Determine the (x, y) coordinate at the center of the cell enclosing the given text.  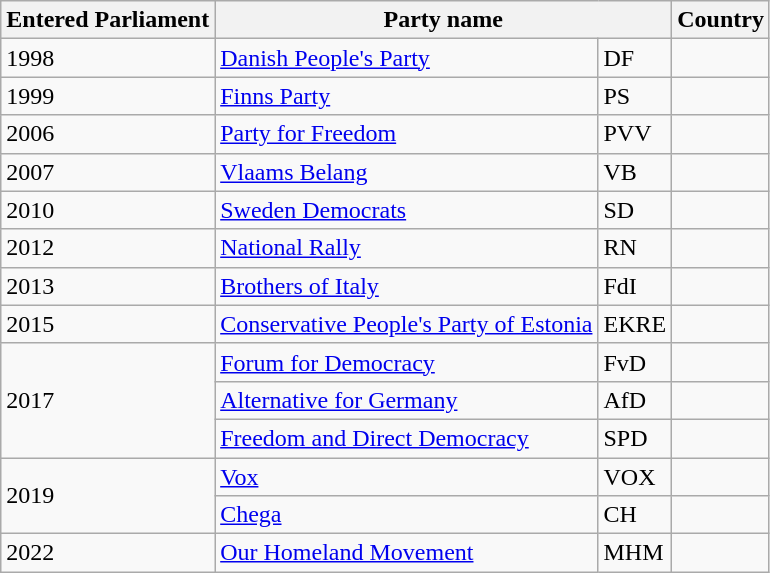
1999 (108, 96)
Danish People's Party (406, 58)
RN (635, 248)
2013 (108, 286)
2019 (108, 496)
DF (635, 58)
FdI (635, 286)
CH (635, 515)
VB (635, 172)
1998 (108, 58)
Vox (406, 477)
Conservative People's Party of Estonia (406, 324)
2015 (108, 324)
Our Homeland Movement (406, 553)
Forum for Democracy (406, 362)
SD (635, 210)
Vlaams Belang (406, 172)
Sweden Democrats (406, 210)
MHM (635, 553)
SPD (635, 438)
2006 (108, 134)
FvD (635, 362)
Country (721, 20)
Chega (406, 515)
2010 (108, 210)
Alternative for Germany (406, 400)
Finns Party (406, 96)
AfD (635, 400)
Brothers of Italy (406, 286)
VOX (635, 477)
PS (635, 96)
EKRE (635, 324)
Party name (444, 20)
National Rally (406, 248)
Entered Parliament (108, 20)
2022 (108, 553)
Party for Freedom (406, 134)
Freedom and Direct Democracy (406, 438)
PVV (635, 134)
2007 (108, 172)
2017 (108, 400)
2012 (108, 248)
